From the cell containing the given text, extract its center point as [X, Y] coordinate. 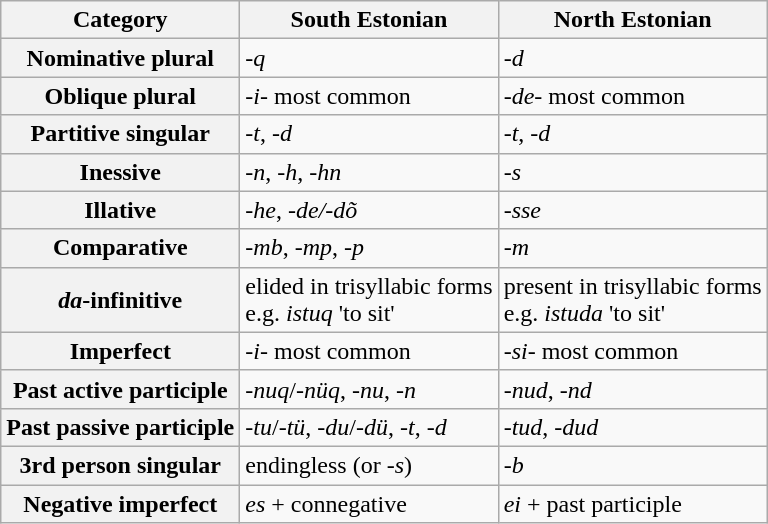
-n, -h, -hn [369, 172]
Partitive singular [120, 134]
Comparative [120, 248]
da-infinitive [120, 300]
Negative imperfect [120, 503]
present in trisyllabic formse.g. istuda 'to sit' [632, 300]
-m [632, 248]
North Estonian [632, 20]
-he, -de/-dõ [369, 210]
Past passive participle [120, 427]
es + connegative [369, 503]
-tu/-tü, -du/-dü, -t, -d [369, 427]
Imperfect [120, 351]
-s [632, 172]
3rd person singular [120, 465]
-de- most common [632, 96]
-q [369, 58]
-nud, -nd [632, 389]
-si- most common [632, 351]
-nuq/-nüq, -nu, -n [369, 389]
Past active participle [120, 389]
-d [632, 58]
Illative [120, 210]
South Estonian [369, 20]
elided in trisyllabic formse.g. istuq 'to sit' [369, 300]
Nominative plural [120, 58]
-sse [632, 210]
Category [120, 20]
Inessive [120, 172]
-tud, -dud [632, 427]
-b [632, 465]
Oblique plural [120, 96]
-mb, -mp, -p [369, 248]
ei + past participle [632, 503]
endingless (or -s) [369, 465]
